Provide the (X, Y) coordinate of the cell's center where the given text is located.  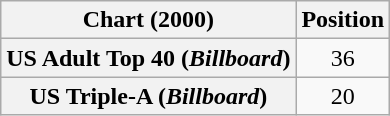
20 (343, 96)
36 (343, 58)
US Adult Top 40 (Billboard) (148, 58)
Chart (2000) (148, 20)
Position (343, 20)
US Triple-A (Billboard) (148, 96)
